Scan for the cell matching the given text and deliver its [X, Y] coordinate at center. 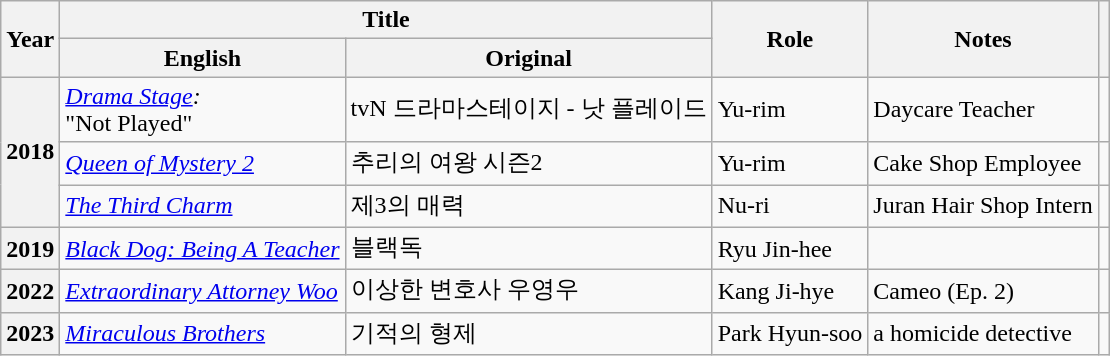
Extraordinary Attorney Woo [202, 292]
Cake Shop Employee [983, 164]
이상한 변호사 우영우 [528, 292]
Kang Ji-hye [790, 292]
Miraculous Brothers [202, 334]
Black Dog: Being A Teacher [202, 248]
추리의 여왕 시즌2 [528, 164]
제3의 매력 [528, 206]
Juran Hair Shop Intern [983, 206]
기적의 형제 [528, 334]
Title [386, 20]
Notes [983, 39]
tvN 드라마스테이지 - 낫 플레이드 [528, 110]
Year [30, 39]
Nu-ri [790, 206]
The Third Charm [202, 206]
Drama Stage:"Not Played" [202, 110]
블랙독 [528, 248]
English [202, 58]
2019 [30, 248]
2022 [30, 292]
Daycare Teacher [983, 110]
a homicide detective [983, 334]
Ryu Jin-hee [790, 248]
Park Hyun-soo [790, 334]
Role [790, 39]
Cameo (Ep. 2) [983, 292]
2018 [30, 152]
2023 [30, 334]
Original [528, 58]
Queen of Mystery 2 [202, 164]
